Output the (X, Y) coordinate of the center of the cell containing the given text.  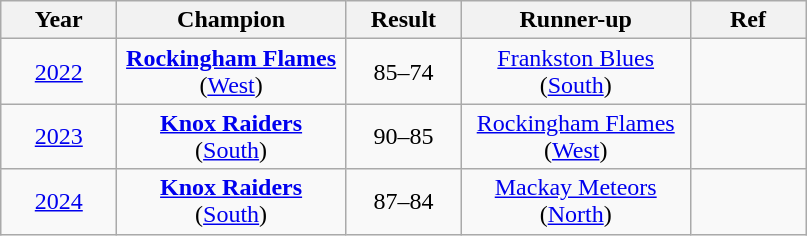
Frankston Blues(South) (576, 72)
Result (403, 20)
85–74 (403, 72)
Year (59, 20)
Mackay Meteors(North) (576, 202)
Champion (232, 20)
90–85 (403, 136)
Ref (748, 20)
87–84 (403, 202)
2022 (59, 72)
2024 (59, 202)
Runner-up (576, 20)
2023 (59, 136)
